Locate the cell with the specified text and output its [X, Y] center coordinate. 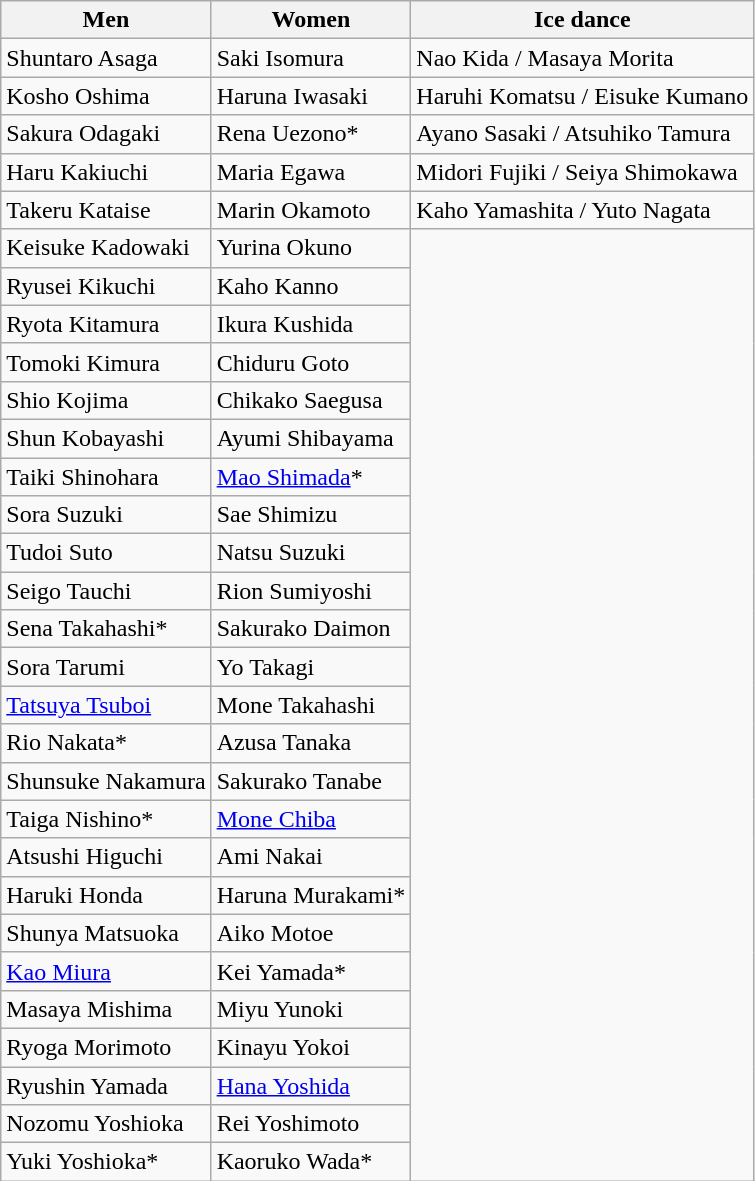
Tomoki Kimura [106, 362]
Natsu Suzuki [311, 553]
Rei Yoshimoto [311, 1124]
Haruna Murakami* [311, 895]
Taiga Nishino* [106, 819]
Taiki Shinohara [106, 477]
Rion Sumiyoshi [311, 591]
Kaho Kanno [311, 286]
Kinayu Yokoi [311, 1047]
Ryushin Yamada [106, 1085]
Maria Egawa [311, 172]
Women [311, 20]
Haruki Honda [106, 895]
Shun Kobayashi [106, 438]
Shunsuke Nakamura [106, 781]
Nozomu Yoshioka [106, 1124]
Nao Kida / Masaya Morita [582, 58]
Haruhi Komatsu / Eisuke Kumano [582, 96]
Kao Miura [106, 971]
Atsushi Higuchi [106, 857]
Ryota Kitamura [106, 324]
Ayano Sasaki / Atsuhiko Tamura [582, 134]
Haru Kakiuchi [106, 172]
Sena Takahashi* [106, 629]
Mone Chiba [311, 819]
Yo Takagi [311, 667]
Sora Tarumi [106, 667]
Ryusei Kikuchi [106, 286]
Yurina Okuno [311, 248]
Keisuke Kadowaki [106, 248]
Aiko Motoe [311, 933]
Kaho Yamashita / Yuto Nagata [582, 210]
Tatsuya Tsuboi [106, 705]
Midori Fujiki / Seiya Shimokawa [582, 172]
Ikura Kushida [311, 324]
Kei Yamada* [311, 971]
Ryoga Morimoto [106, 1047]
Sae Shimizu [311, 515]
Kaoruko Wada* [311, 1162]
Mao Shimada* [311, 477]
Yuki Yoshioka* [106, 1162]
Ami Nakai [311, 857]
Ayumi Shibayama [311, 438]
Chiduru Goto [311, 362]
Haruna Iwasaki [311, 96]
Seigo Tauchi [106, 591]
Sakurako Daimon [311, 629]
Shio Kojima [106, 400]
Sakurako Tanabe [311, 781]
Sora Suzuki [106, 515]
Kosho Oshima [106, 96]
Marin Okamoto [311, 210]
Shunya Matsuoka [106, 933]
Rio Nakata* [106, 743]
Ice dance [582, 20]
Rena Uezono* [311, 134]
Chikako Saegusa [311, 400]
Miyu Yunoki [311, 1009]
Tudoi Suto [106, 553]
Takeru Kataise [106, 210]
Hana Yoshida [311, 1085]
Mone Takahashi [311, 705]
Masaya Mishima [106, 1009]
Azusa Tanaka [311, 743]
Saki Isomura [311, 58]
Men [106, 20]
Shuntaro Asaga [106, 58]
Sakura Odagaki [106, 134]
